From the cell containing the given text, extract its center point as (X, Y) coordinate. 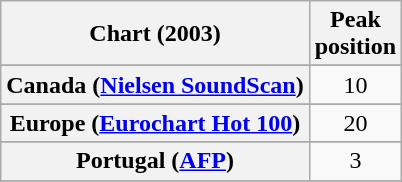
Canada (Nielsen SoundScan) (155, 85)
3 (355, 161)
10 (355, 85)
20 (355, 123)
Portugal (AFP) (155, 161)
Europe (Eurochart Hot 100) (155, 123)
Chart (2003) (155, 34)
Peakposition (355, 34)
